Determine the [X, Y] coordinate at the center of the cell enclosing the given text.  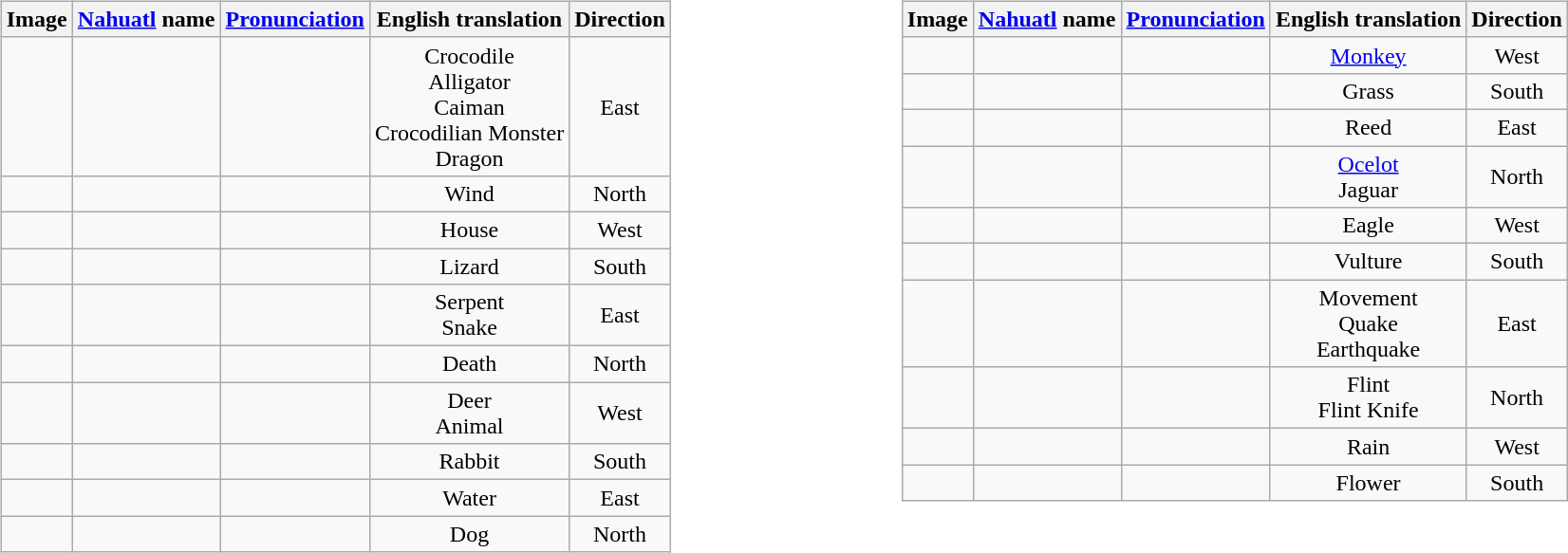
DeerAnimal [469, 414]
SerpentSnake [469, 315]
Rabbit [469, 462]
Water [469, 498]
Monkey [1368, 55]
Flower [1368, 483]
Wind [469, 194]
Eagle [1368, 226]
House [469, 230]
Rain [1368, 447]
MovementQuakeEarthquake [1368, 323]
Death [469, 364]
CrocodileAlligatorCaimanCrocodilian MonsterDragon [469, 106]
FlintFlint Knife [1368, 398]
OcelotJaguar [1368, 176]
Dog [469, 534]
Lizard [469, 267]
Grass [1368, 91]
Reed [1368, 127]
Vulture [1368, 262]
